Find where the given text appears and provide that cell's center as (X, Y) coordinate. 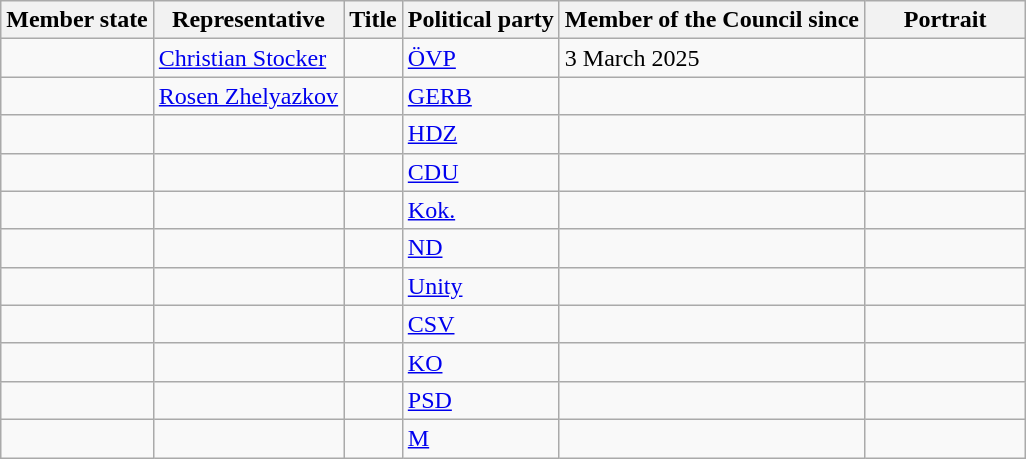
Unity (480, 286)
Representative (248, 20)
CSV (480, 324)
CDU (480, 172)
KO (480, 362)
Member state (78, 20)
Rosen Zhelyazkov (248, 96)
Political party (480, 20)
Member of the Council since (712, 20)
PSD (480, 400)
M (480, 438)
HDZ (480, 134)
Christian Stocker (248, 58)
Title (374, 20)
Portrait (946, 20)
GERB (480, 96)
ÖVP (480, 58)
3 March 2025 (712, 58)
ND (480, 248)
Kok. (480, 210)
